Provide the [x, y] coordinate of the cell's center where the given text is located.  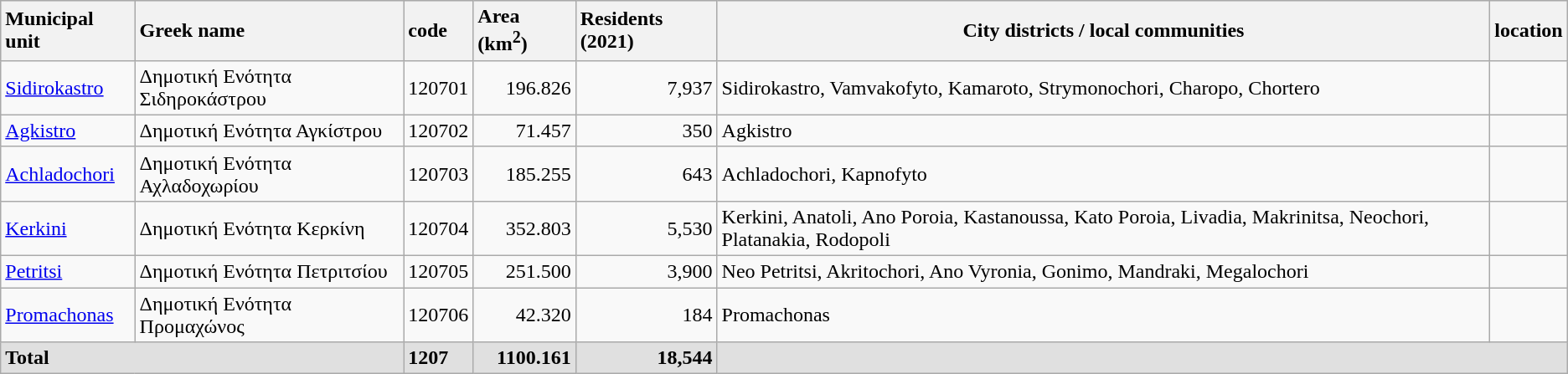
Municipal unit [68, 31]
Kerkini [68, 228]
Δημοτική Ενότητα Προμαχώνος [270, 315]
code [439, 31]
Neo Petritsi, Akritochori, Ano Vyronia, Gonimo, Mandraki, Megalochori [1104, 272]
643 [647, 174]
120702 [439, 131]
120704 [439, 228]
Achladochori, Kapnofyto [1104, 174]
Δημοτική Ενότητα Κερκίνη [270, 228]
Sidirokastro [68, 87]
1100.161 [524, 358]
5,530 [647, 228]
Greek name [270, 31]
350 [647, 131]
Petritsi [68, 272]
120705 [439, 272]
Total [203, 358]
196.826 [524, 87]
120706 [439, 315]
120703 [439, 174]
City districts / local communities [1104, 31]
Δημοτική Ενότητα Πετριτσίου [270, 272]
Kerkini, Anatoli, Ano Poroia, Kastanoussa, Kato Poroia, Livadia, Makrinitsa, Neochori, Platanakia, Rodopoli [1104, 228]
location [1529, 31]
7,937 [647, 87]
Δημοτική Ενότητα Σιδηροκάστρου [270, 87]
184 [647, 315]
120701 [439, 87]
Sidirokastro, Vamvakofyto, Kamaroto, Strymonochori, Charopo, Chortero [1104, 87]
1207 [439, 358]
251.500 [524, 272]
42.320 [524, 315]
Achladochori [68, 174]
Area (km2) [524, 31]
Δημοτική Ενότητα Αγκίστρου [270, 131]
71.457 [524, 131]
18,544 [647, 358]
Δημοτική Ενότητα Αχλαδοχωρίου [270, 174]
185.255 [524, 174]
Residents (2021) [647, 31]
3,900 [647, 272]
352.803 [524, 228]
